Return [X, Y] of the center of cell containing provided text 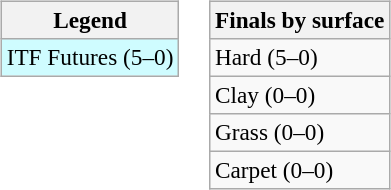
Carpet (0–0) [300, 171]
Legend [90, 20]
Clay (0–0) [300, 95]
Grass (0–0) [300, 133]
Finals by surface [300, 20]
ITF Futures (5–0) [90, 57]
Hard (5–0) [300, 57]
